For the text-containing cell, return its midpoint in (x, y) coordinate format. 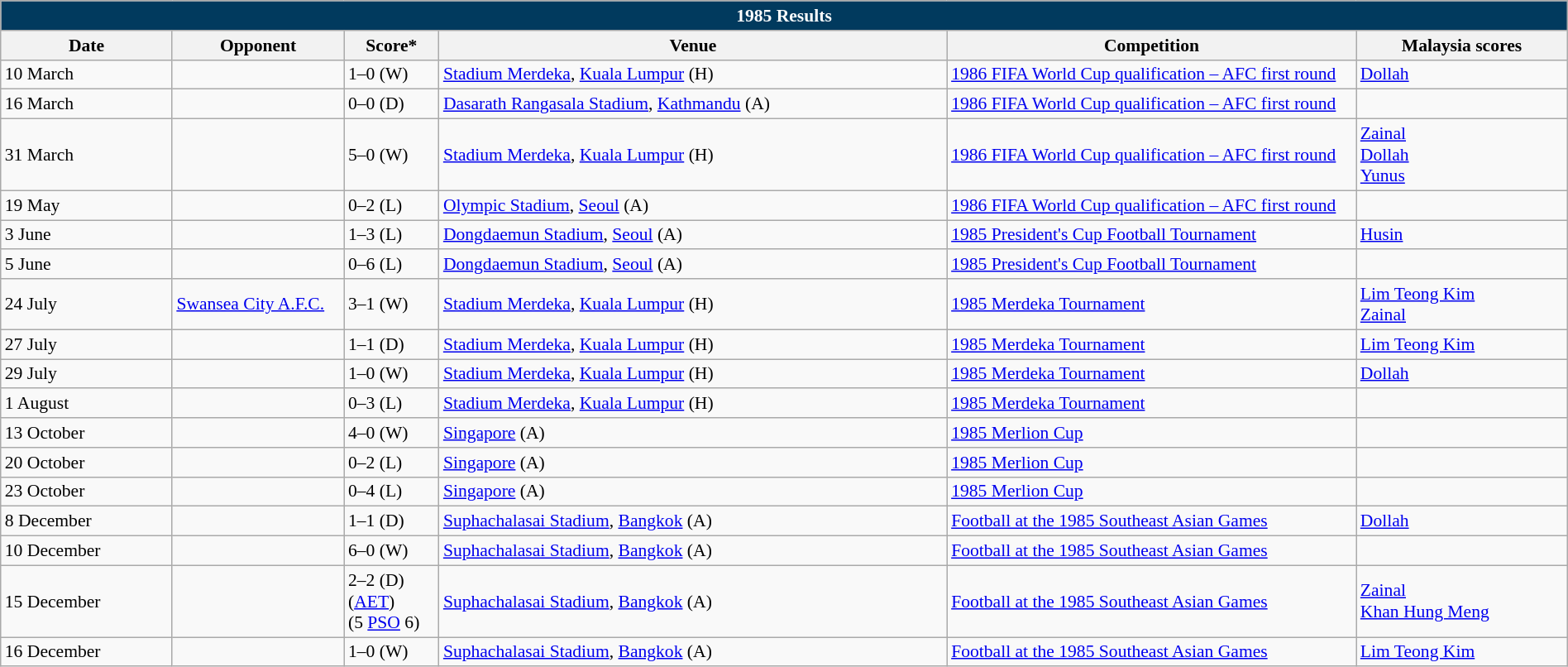
Malaysia scores (1462, 46)
Zainal Dollah Yunus (1462, 156)
29 July (87, 374)
Score* (392, 46)
0–3 (L) (392, 404)
Date (87, 46)
19 May (87, 205)
Zainal Khan Hung Meng (1462, 601)
Husin (1462, 235)
27 July (87, 344)
Opponent (258, 46)
15 December (87, 601)
1 August (87, 404)
0–6 (L) (392, 265)
3 June (87, 235)
Venue (693, 46)
16 March (87, 104)
Lim Teong Kim Zainal (1462, 305)
1985 Results (784, 16)
23 October (87, 492)
16 December (87, 652)
13 October (87, 433)
Swansea City A.F.C. (258, 305)
5 June (87, 265)
Dasarath Rangasala Stadium, Kathmandu (A) (693, 104)
20 October (87, 463)
0–0 (D) (392, 104)
4–0 (W) (392, 433)
3–1 (W) (392, 305)
0–4 (L) (392, 492)
2–2 (D) (AET)(5 PSO 6) (392, 601)
31 March (87, 156)
1–3 (L) (392, 235)
5–0 (W) (392, 156)
Olympic Stadium, Seoul (A) (693, 205)
Competition (1151, 46)
10 March (87, 74)
10 December (87, 551)
6–0 (W) (392, 551)
8 December (87, 521)
24 July (87, 305)
